Search for the cell housing the specified text and yield its [x, y] center coordinate. 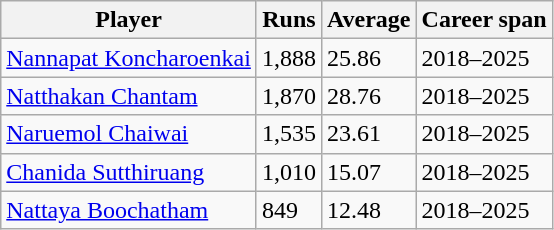
1,888 [288, 58]
28.76 [368, 96]
Player [129, 20]
1,010 [288, 172]
15.07 [368, 172]
Nannapat Koncharoenkai [129, 58]
849 [288, 210]
Runs [288, 20]
Chanida Sutthiruang [129, 172]
Career span [484, 20]
25.86 [368, 58]
1,870 [288, 96]
12.48 [368, 210]
Natthakan Chantam [129, 96]
1,535 [288, 134]
Naruemol Chaiwai [129, 134]
Nattaya Boochatham [129, 210]
23.61 [368, 134]
Average [368, 20]
